Determine the [x, y] coordinate at the center of the cell enclosing the given text.  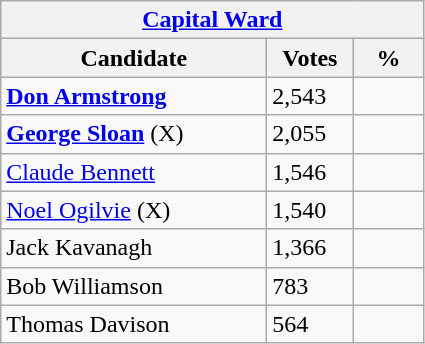
George Sloan (X) [134, 134]
Bob Williamson [134, 286]
Claude Bennett [134, 172]
1,540 [310, 210]
Capital Ward [212, 20]
Candidate [134, 58]
Noel Ogilvie (X) [134, 210]
Don Armstrong [134, 96]
564 [310, 324]
2,543 [310, 96]
Votes [310, 58]
1,366 [310, 248]
783 [310, 286]
% [388, 58]
Thomas Davison [134, 324]
Jack Kavanagh [134, 248]
2,055 [310, 134]
1,546 [310, 172]
